Locate the cell with the specified text and output its [X, Y] center coordinate. 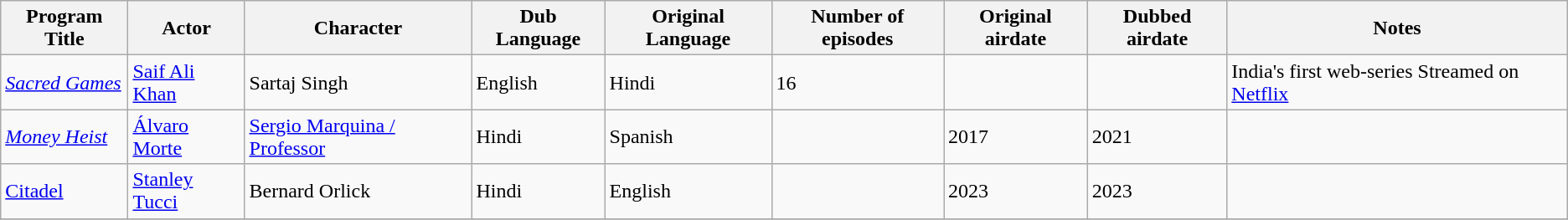
Actor [186, 28]
Original Language [689, 28]
Spanish [689, 137]
Dubbed airdate [1157, 28]
Money Heist [64, 137]
Sergio Marquina / Professor [358, 137]
Dub Language [538, 28]
Álvaro Morte [186, 137]
Citadel [64, 191]
Program Title [64, 28]
2017 [1016, 137]
India's first web-series Streamed on Netflix [1397, 82]
16 [858, 82]
Number of episodes [858, 28]
Stanley Tucci [186, 191]
Sacred Games [64, 82]
Notes [1397, 28]
Original airdate [1016, 28]
Bernard Orlick [358, 191]
2021 [1157, 137]
Character [358, 28]
Saif Ali Khan [186, 82]
Sartaj Singh [358, 82]
